Extract the (X, Y) coordinate from the center of the cell holding the provided text.  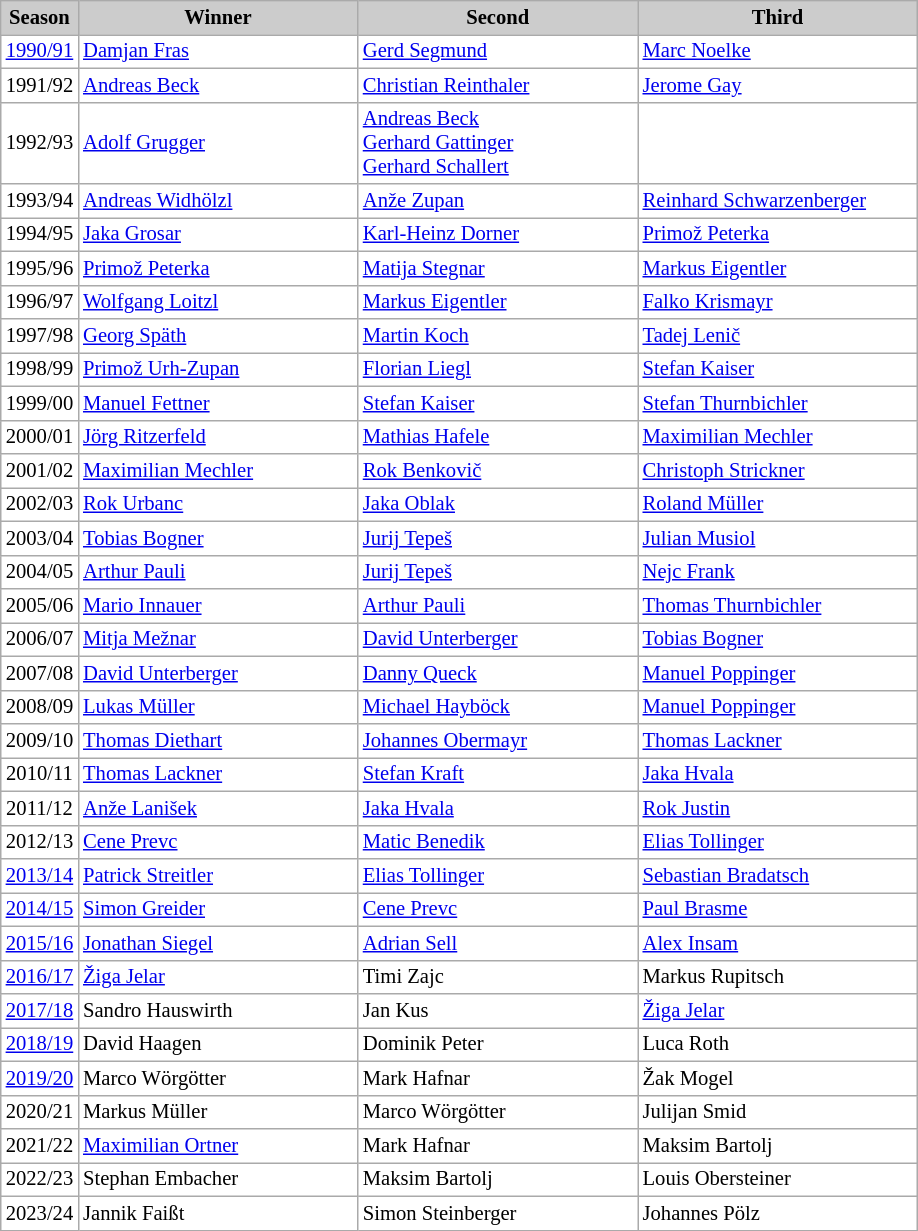
2001/02 (40, 471)
2022/23 (40, 1179)
Timi Zajc (498, 977)
1990/91 (40, 51)
Adrian Sell (498, 943)
Mathias Hafele (498, 437)
Andreas Beck (218, 85)
2018/19 (40, 1044)
Rok Urbanc (218, 504)
Falko Krismayr (778, 302)
Markus Müller (218, 1112)
2016/17 (40, 977)
2007/08 (40, 673)
Nejc Frank (778, 572)
Luca Roth (778, 1044)
Danny Queck (498, 673)
Rok Justin (778, 808)
Primož Urh-Zupan (218, 369)
Martin Koch (498, 335)
Jannik Faißt (218, 1213)
2014/15 (40, 909)
Georg Späth (218, 335)
Simon Steinberger (498, 1213)
2010/11 (40, 774)
Jan Kus (498, 1011)
Maximilian Ortner (218, 1145)
Rok Benkovič (498, 471)
Stephan Embacher (218, 1179)
2000/01 (40, 437)
2020/21 (40, 1112)
Johannes Obermayr (498, 741)
Mitja Mežnar (218, 639)
1993/94 (40, 201)
2004/05 (40, 572)
Mario Innauer (218, 605)
1991/92 (40, 85)
2003/04 (40, 538)
1992/93 (40, 143)
Andreas Widhölzl (218, 201)
Lukas Müller (218, 707)
Patrick Streitler (218, 875)
Second (498, 17)
1998/99 (40, 369)
Matija Stegnar (498, 268)
2002/03 (40, 504)
Florian Liegl (498, 369)
Stefan Thurnbichler (778, 403)
2015/16 (40, 943)
2008/09 (40, 707)
Alex Insam (778, 943)
Adolf Grugger (218, 143)
1996/97 (40, 302)
2012/13 (40, 842)
Thomas Diethart (218, 741)
Louis Obersteiner (778, 1179)
Christian Reinthaler (498, 85)
Damjan Fras (218, 51)
1995/96 (40, 268)
2009/10 (40, 741)
2021/22 (40, 1145)
Paul Brasme (778, 909)
1994/95 (40, 234)
Manuel Fettner (218, 403)
Third (778, 17)
2013/14 (40, 875)
Michael Hayböck (498, 707)
Gerd Segmund (498, 51)
David Haagen (218, 1044)
Jerome Gay (778, 85)
Anže Zupan (498, 201)
Jaka Grosar (218, 234)
Sebastian Bradatsch (778, 875)
Markus Rupitsch (778, 977)
1999/00 (40, 403)
Christoph Strickner (778, 471)
Tadej Lenič (778, 335)
2023/24 (40, 1213)
Sandro Hauswirth (218, 1011)
Winner (218, 17)
Jonathan Siegel (218, 943)
Žak Mogel (778, 1078)
2017/18 (40, 1011)
Jaka Oblak (498, 504)
Reinhard Schwarzenberger (778, 201)
Season (40, 17)
Julian Musiol (778, 538)
Julijan Smid (778, 1112)
Jörg Ritzerfeld (218, 437)
Anže Lanišek (218, 808)
2019/20 (40, 1078)
Johannes Pölz (778, 1213)
2005/06 (40, 605)
Dominik Peter (498, 1044)
Roland Müller (778, 504)
Wolfgang Loitzl (218, 302)
Marc Noelke (778, 51)
Thomas Thurnbichler (778, 605)
2011/12 (40, 808)
Karl-Heinz Dorner (498, 234)
Simon Greider (218, 909)
2006/07 (40, 639)
1997/98 (40, 335)
Stefan Kraft (498, 774)
Matic Benedik (498, 842)
Andreas Beck Gerhard Gattinger Gerhard Schallert (498, 143)
